Pinpoint the cell where the given text exists, returning its [x, y] midpoint coordinate. 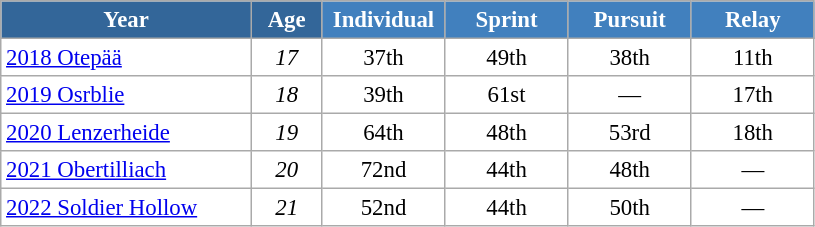
2018 Otepää [126, 58]
53rd [630, 133]
Pursuit [630, 20]
72nd [384, 170]
2021 Obertilliach [126, 170]
39th [384, 95]
Relay [752, 20]
21 [286, 208]
Individual [384, 20]
37th [384, 58]
2022 Soldier Hollow [126, 208]
20 [286, 170]
49th [506, 58]
64th [384, 133]
2019 Osrblie [126, 95]
2020 Lenzerheide [126, 133]
Year [126, 20]
52nd [384, 208]
50th [630, 208]
18 [286, 95]
18th [752, 133]
19 [286, 133]
11th [752, 58]
61st [506, 95]
17th [752, 95]
Sprint [506, 20]
38th [630, 58]
Age [286, 20]
17 [286, 58]
